Return the (X, Y) coordinate for the center point of the cell that contains the specified text.  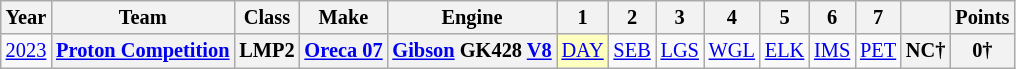
2023 (26, 51)
IMS (832, 51)
WGL (732, 51)
PET (878, 51)
Team (142, 17)
2 (632, 17)
1 (583, 17)
5 (784, 17)
7 (878, 17)
Make (344, 17)
3 (680, 17)
Year (26, 17)
4 (732, 17)
SEB (632, 51)
Engine (472, 17)
NC† (926, 51)
DAY (583, 51)
Points (982, 17)
Proton Competition (142, 51)
LGS (680, 51)
Class (266, 17)
0† (982, 51)
6 (832, 17)
LMP2 (266, 51)
ELK (784, 51)
Oreca 07 (344, 51)
Gibson GK428 V8 (472, 51)
